Determine the [x, y] coordinate at the center of the cell enclosing the given text.  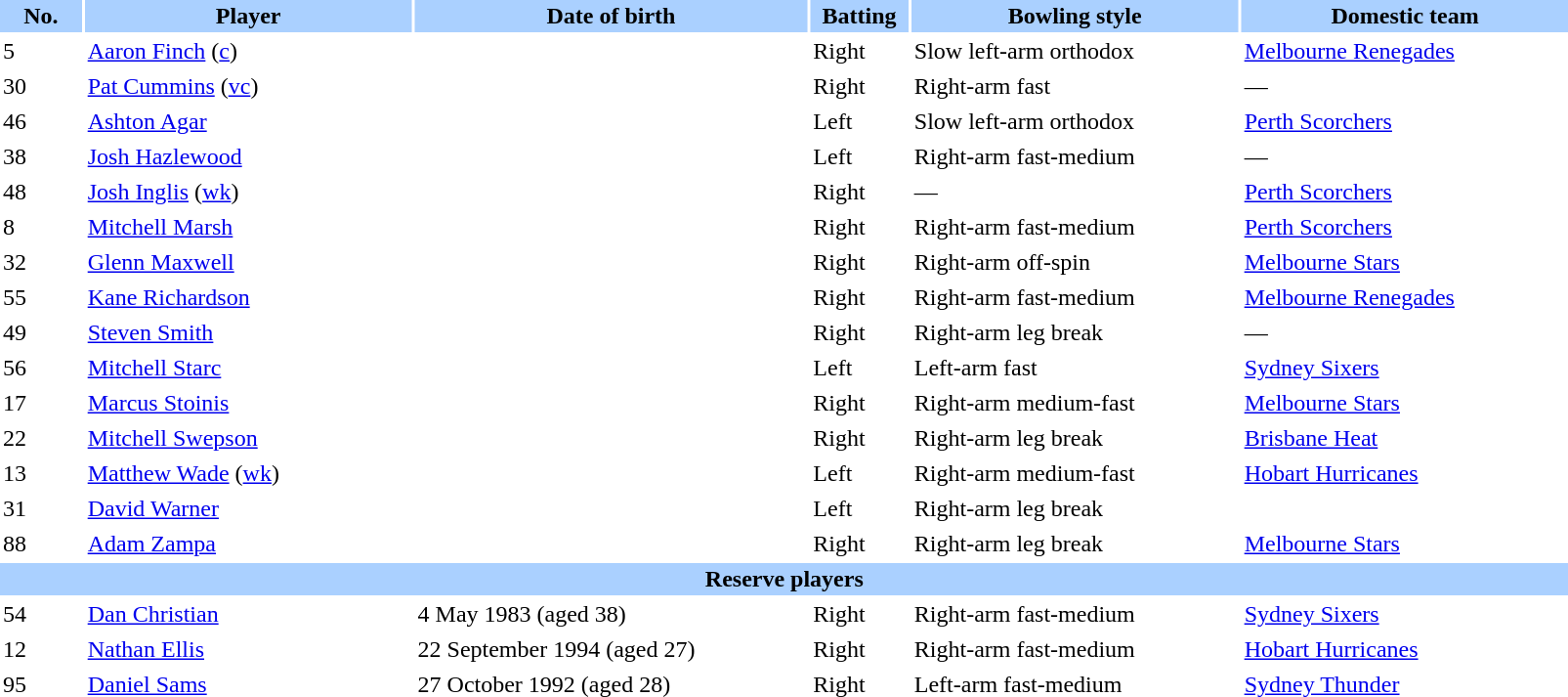
Ashton Agar [248, 121]
Matthew Wade (wk) [248, 473]
31 [41, 508]
Date of birth [612, 16]
Steven Smith [248, 332]
Kane Richardson [248, 297]
56 [41, 368]
Batting [859, 16]
55 [41, 297]
4 May 1983 (aged 38) [612, 614]
Glenn Maxwell [248, 262]
Pat Cummins (vc) [248, 86]
— [1075, 192]
12 [41, 649]
38 [41, 156]
8 [41, 227]
54 [41, 614]
Nathan Ellis [248, 649]
13 [41, 473]
Mitchell Swepson [248, 438]
Bowling style [1075, 16]
22 [41, 438]
David Warner [248, 508]
Marcus Stoinis [248, 403]
Mitchell Marsh [248, 227]
49 [41, 332]
Right-arm off-spin [1075, 262]
Josh Inglis (wk) [248, 192]
17 [41, 403]
No. [41, 16]
Player [248, 16]
46 [41, 121]
5 [41, 51]
22 September 1994 (aged 27) [612, 649]
Josh Hazlewood [248, 156]
Left-arm fast [1075, 368]
30 [41, 86]
Aaron Finch (c) [248, 51]
Dan Christian [248, 614]
32 [41, 262]
Adam Zampa [248, 544]
88 [41, 544]
Mitchell Starc [248, 368]
Right-arm fast [1075, 86]
48 [41, 192]
